Extract the [X, Y] coordinate from the center of the cell holding the provided text.  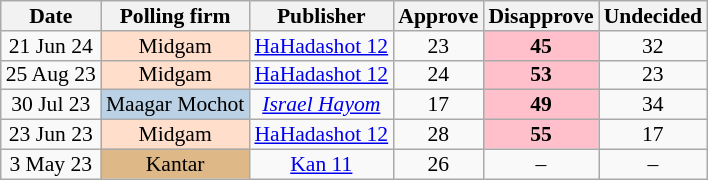
24 [438, 75]
49 [540, 105]
Israel Hayom [321, 105]
55 [540, 135]
28 [438, 135]
Undecided [653, 16]
Polling firm [176, 16]
Maagar Mochot [176, 105]
Disapprove [540, 16]
32 [653, 46]
34 [653, 105]
23 Jun 23 [51, 135]
Date [51, 16]
45 [540, 46]
Publisher [321, 16]
25 Aug 23 [51, 75]
Kantar [176, 164]
Approve [438, 16]
53 [540, 75]
3 May 23 [51, 164]
21 Jun 24 [51, 46]
30 Jul 23 [51, 105]
26 [438, 164]
Kan 11 [321, 164]
